For the text-containing cell, return its midpoint in (x, y) coordinate format. 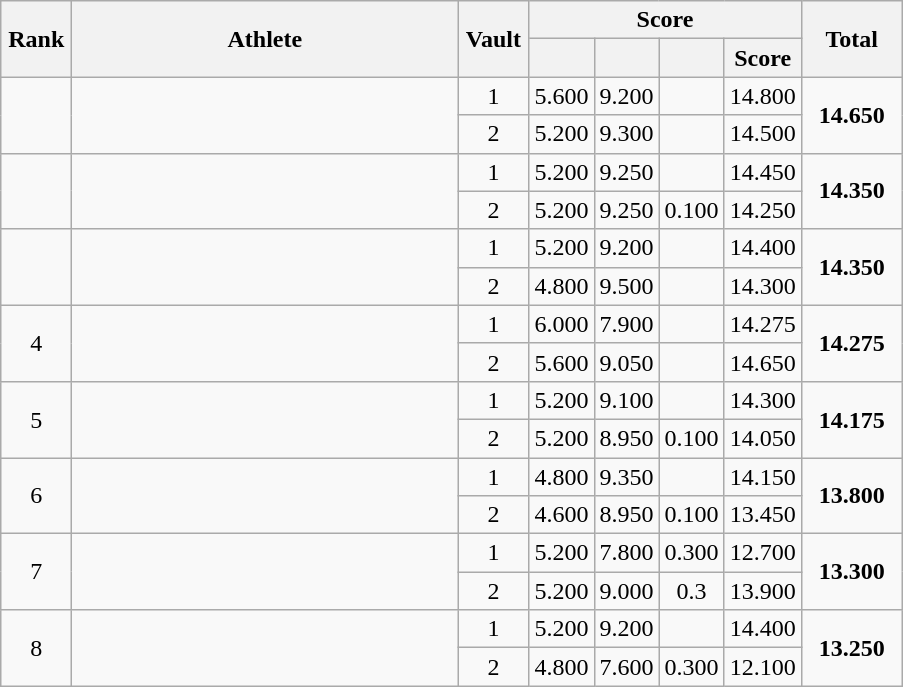
8 (36, 648)
7 (36, 572)
14.175 (852, 419)
4 (36, 343)
13.300 (852, 572)
7.600 (626, 667)
14.150 (762, 477)
9.000 (626, 591)
14.500 (762, 134)
Athlete (265, 39)
6.000 (562, 324)
9.050 (626, 362)
13.450 (762, 515)
5 (36, 419)
7.800 (626, 553)
14.250 (762, 210)
9.350 (626, 477)
14.050 (762, 438)
13.250 (852, 648)
Rank (36, 39)
12.100 (762, 667)
9.300 (626, 134)
14.800 (762, 96)
7.900 (626, 324)
0.3 (692, 591)
13.800 (852, 496)
Total (852, 39)
13.900 (762, 591)
9.100 (626, 400)
12.700 (762, 553)
9.500 (626, 286)
14.450 (762, 172)
Vault (494, 39)
4.600 (562, 515)
6 (36, 496)
